Extract the (X, Y) coordinate from the center of the cell holding the provided text.  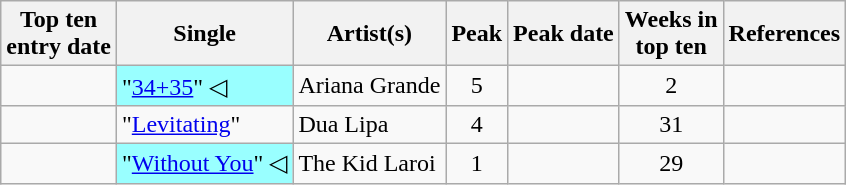
References (784, 34)
Peak (477, 34)
"34+35" ◁ (204, 86)
Weeks intop ten (671, 34)
29 (671, 163)
Single (204, 34)
31 (671, 124)
"Levitating" (204, 124)
Peak date (564, 34)
Top tenentry date (59, 34)
4 (477, 124)
1 (477, 163)
Ariana Grande (370, 86)
5 (477, 86)
"Without You" ◁ (204, 163)
Dua Lipa (370, 124)
Artist(s) (370, 34)
2 (671, 86)
The Kid Laroi (370, 163)
